Search for the cell housing the specified text and yield its (x, y) center coordinate. 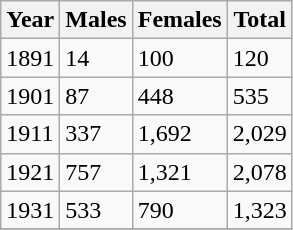
1911 (30, 134)
120 (260, 58)
337 (96, 134)
1921 (30, 172)
535 (260, 96)
14 (96, 58)
790 (180, 210)
1901 (30, 96)
87 (96, 96)
1891 (30, 58)
1,321 (180, 172)
100 (180, 58)
2,078 (260, 172)
Total (260, 20)
2,029 (260, 134)
Year (30, 20)
Males (96, 20)
757 (96, 172)
1931 (30, 210)
533 (96, 210)
1,692 (180, 134)
1,323 (260, 210)
448 (180, 96)
Females (180, 20)
